Pinpoint the cell where the given text exists, returning its [X, Y] midpoint coordinate. 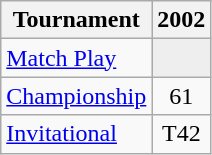
Match Play [76, 58]
Invitational [76, 134]
Championship [76, 96]
61 [182, 96]
2002 [182, 20]
Tournament [76, 20]
T42 [182, 134]
